Return [X, Y] of the center of cell containing provided text 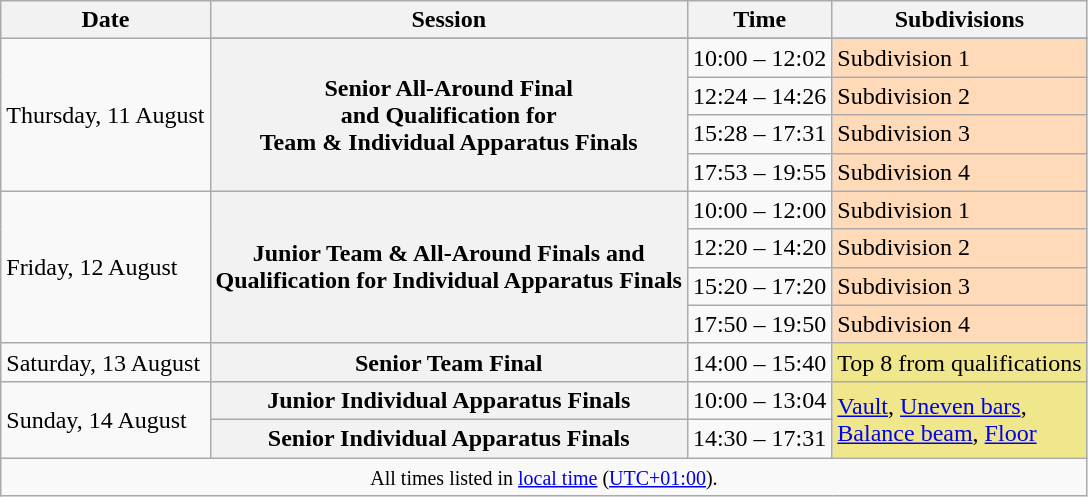
Time [759, 20]
15:20 – 17:20 [759, 286]
14:00 – 15:40 [759, 362]
10:00 – 13:04 [759, 400]
Friday, 12 August [106, 267]
15:28 – 17:31 [759, 134]
Thursday, 11 August [106, 115]
Junior Individual Apparatus Finals [448, 400]
Senior Individual Apparatus Finals [448, 438]
Saturday, 13 August [106, 362]
17:53 – 19:55 [759, 172]
17:50 – 19:50 [759, 324]
Subdivisions [960, 20]
Senior Team Final [448, 362]
Top 8 from qualifications [960, 362]
14:30 – 17:31 [759, 438]
Session [448, 20]
Vault, Uneven bars,Balance beam, Floor [960, 419]
Senior All-Around Finaland Qualification forTeam & Individual Apparatus Finals [448, 115]
All times listed in local time (UTC+01:00). [544, 477]
Junior Team & All-Around Finals andQualification for Individual Apparatus Finals [448, 267]
Sunday, 14 August [106, 419]
10:00 – 12:00 [759, 210]
12:24 – 14:26 [759, 96]
Date [106, 20]
10:00 – 12:02 [759, 58]
12:20 – 14:20 [759, 248]
